Detect which cell encompasses the target text, then output its (x, y) center coordinate. 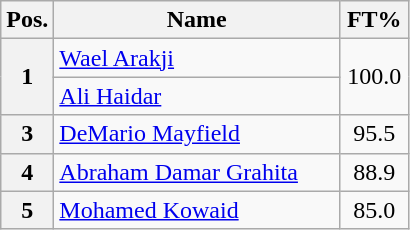
4 (28, 172)
100.0 (374, 77)
Wael Arakji (197, 58)
FT% (374, 20)
1 (28, 77)
Abraham Damar Grahita (197, 172)
5 (28, 210)
95.5 (374, 134)
Pos. (28, 20)
85.0 (374, 210)
3 (28, 134)
Name (197, 20)
Mohamed Kowaid (197, 210)
Ali Haidar (197, 96)
88.9 (374, 172)
DeMario Mayfield (197, 134)
